Detect which cell encompasses the target text, then output its [X, Y] center coordinate. 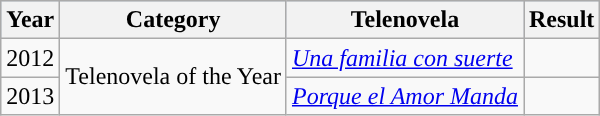
2013 [30, 96]
Telenovela [404, 20]
Year [30, 20]
Category [174, 20]
Una familia con suerte [404, 58]
2012 [30, 58]
Result [562, 20]
Telenovela of the Year [174, 77]
Porque el Amor Manda [404, 96]
